Locate the cell with the specified text and output its [X, Y] center coordinate. 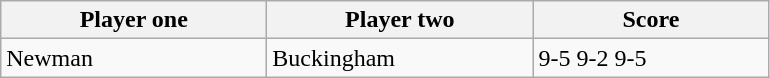
Player two [400, 20]
Buckingham [400, 58]
Player one [134, 20]
9-5 9-2 9-5 [651, 58]
Newman [134, 58]
Score [651, 20]
